Locate the cell with the specified text and output its (x, y) center coordinate. 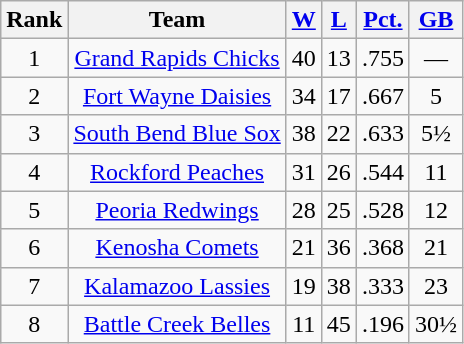
17 (338, 96)
South Bend Blue Sox (177, 134)
12 (436, 210)
.667 (382, 96)
Rank (34, 20)
1 (34, 58)
7 (34, 286)
26 (338, 172)
.196 (382, 324)
Peoria Redwings (177, 210)
.333 (382, 286)
Grand Rapids Chicks (177, 58)
Rockford Peaches (177, 172)
22 (338, 134)
5½ (436, 134)
25 (338, 210)
30½ (436, 324)
.528 (382, 210)
45 (338, 324)
Team (177, 20)
.368 (382, 248)
Kenosha Comets (177, 248)
6 (34, 248)
40 (304, 58)
36 (338, 248)
.633 (382, 134)
Battle Creek Belles (177, 324)
34 (304, 96)
23 (436, 286)
.544 (382, 172)
19 (304, 286)
13 (338, 58)
GB (436, 20)
8 (34, 324)
Pct. (382, 20)
3 (34, 134)
W (304, 20)
4 (34, 172)
— (436, 58)
L (338, 20)
31 (304, 172)
Kalamazoo Lassies (177, 286)
.755 (382, 58)
2 (34, 96)
28 (304, 210)
Fort Wayne Daisies (177, 96)
